For the text-containing cell, return its midpoint in (X, Y) coordinate format. 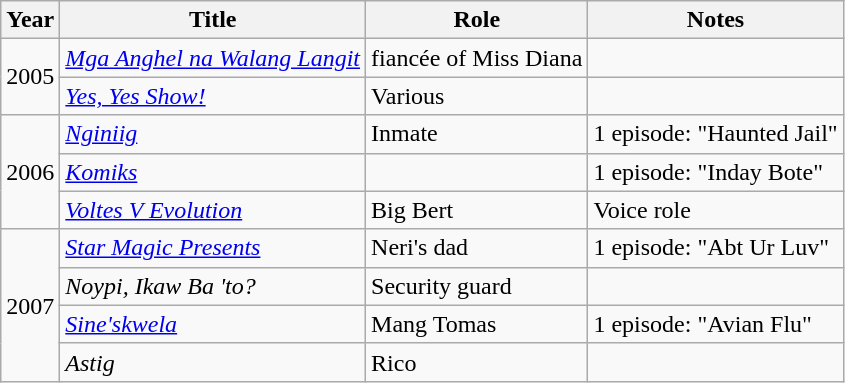
Rico (477, 362)
Mga Anghel na Walang Langit (213, 58)
Sine'skwela (213, 324)
Inmate (477, 134)
Mang Tomas (477, 324)
2005 (30, 77)
Komiks (213, 172)
1 episode: "Inday Bote" (716, 172)
Astig (213, 362)
Year (30, 20)
Star Magic Presents (213, 248)
Role (477, 20)
1 episode: "Abt Ur Luv" (716, 248)
2006 (30, 172)
Noypi, Ikaw Ba 'to? (213, 286)
Title (213, 20)
Voice role (716, 210)
Security guard (477, 286)
Various (477, 96)
Voltes V Evolution (213, 210)
Neri's dad (477, 248)
1 episode: "Avian Flu" (716, 324)
Nginiig (213, 134)
Notes (716, 20)
fiancée of Miss Diana (477, 58)
1 episode: "Haunted Jail" (716, 134)
2007 (30, 305)
Big Bert (477, 210)
Yes, Yes Show! (213, 96)
